Locate the cell with the specified text and output its (X, Y) center coordinate. 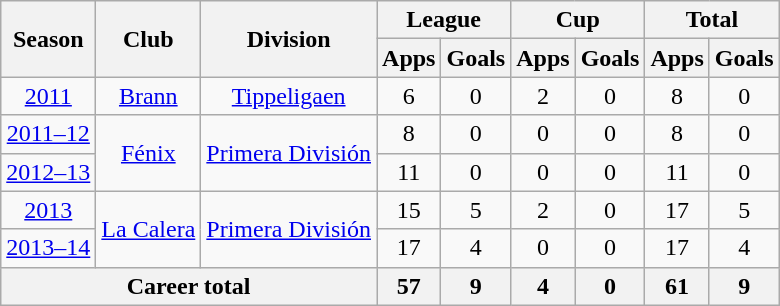
61 (677, 286)
Fénix (148, 153)
Tippeligaen (289, 96)
Total (712, 20)
2013–14 (48, 248)
6 (409, 96)
Division (289, 39)
57 (409, 286)
2011–12 (48, 134)
2012–13 (48, 172)
Season (48, 39)
Brann (148, 96)
2011 (48, 96)
Cup (578, 20)
15 (409, 210)
La Calera (148, 229)
2013 (48, 210)
Career total (189, 286)
League (444, 20)
Club (148, 39)
